Capture the cell that displays the provided text and extract its [X, Y] central coordinate. 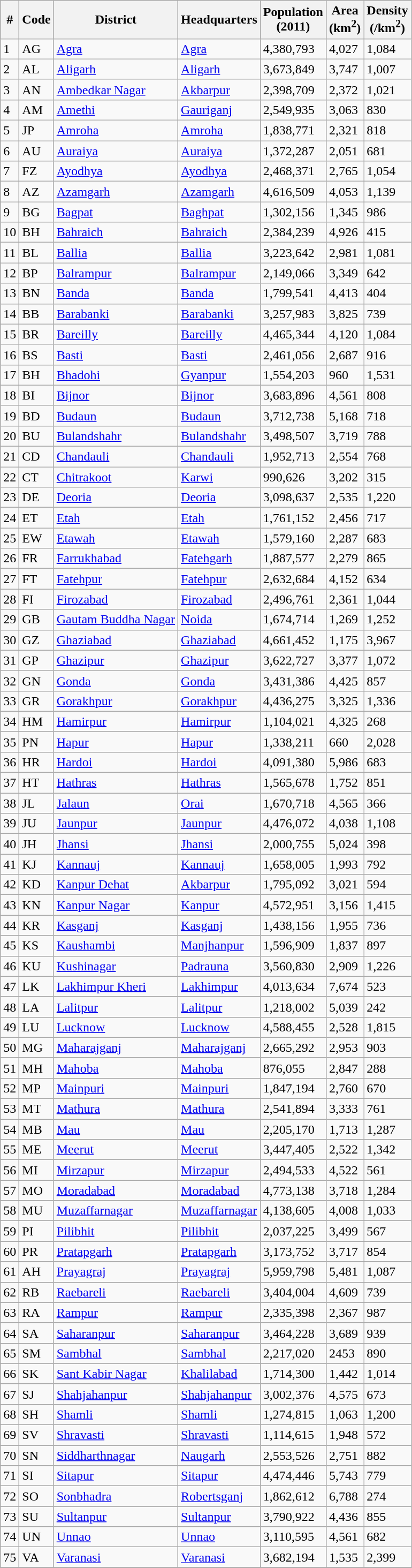
33 [10, 701]
882 [387, 1456]
Kaushambi [116, 946]
903 [387, 1047]
15 [10, 334]
47 [10, 986]
2,037,225 [293, 1231]
398 [387, 844]
AH [36, 1272]
4,436 [345, 1517]
3,560,830 [293, 966]
2,765 [345, 171]
PR [36, 1252]
1,948 [345, 1435]
1,442 [345, 1374]
3,404,004 [293, 1292]
3,718 [345, 1190]
2,468,371 [293, 171]
1,336 [387, 701]
939 [387, 1333]
BB [36, 314]
4 [10, 110]
5,986 [345, 762]
1,338,211 [293, 742]
2,535 [345, 497]
BL [36, 253]
Orai [219, 803]
23 [10, 497]
634 [387, 579]
2,217,020 [293, 1353]
1,372,287 [293, 151]
75 [10, 1557]
22 [10, 477]
1,993 [345, 864]
SO [36, 1496]
660 [345, 742]
987 [387, 1313]
779 [387, 1476]
57 [10, 1190]
41 [10, 864]
KD [36, 885]
2,909 [345, 966]
18 [10, 395]
3 [10, 89]
4,565 [345, 803]
53 [10, 1109]
4,425 [345, 681]
855 [387, 1517]
SN [36, 1456]
JL [36, 803]
242 [387, 1007]
21 [10, 457]
1,674,714 [293, 620]
1,302,156 [293, 212]
4,008 [345, 1211]
Padrauna [219, 966]
SU [36, 1517]
GR [36, 701]
13 [10, 293]
1,175 [345, 640]
65 [10, 1353]
788 [387, 436]
LA [36, 1007]
56 [10, 1170]
3,673,849 [293, 69]
4,522 [345, 1170]
12 [10, 273]
1,220 [387, 497]
642 [387, 273]
1,761,152 [293, 518]
1,072 [387, 660]
30 [10, 640]
4,152 [345, 579]
3,098,637 [293, 497]
761 [387, 1109]
768 [387, 457]
Area (km2) [345, 20]
SH [36, 1414]
274 [387, 1496]
1,139 [387, 192]
3,447,405 [293, 1150]
37 [10, 783]
4,476,072 [293, 824]
31 [10, 660]
64 [10, 1333]
1,200 [387, 1414]
3,257,983 [293, 314]
1,535 [345, 1557]
1,658,005 [293, 864]
4,474,446 [293, 1476]
16 [10, 355]
32 [10, 681]
60 [10, 1252]
2,456 [345, 518]
3,173,752 [293, 1252]
Baghpat [219, 212]
1,713 [345, 1129]
40 [10, 844]
830 [387, 110]
Density (/km2) [387, 20]
3,689 [345, 1333]
1,887,577 [293, 559]
Jalaun [116, 803]
3,622,727 [293, 660]
1,838,771 [293, 131]
2,367 [345, 1313]
Lakhimpur [219, 986]
1,104,021 [293, 721]
594 [387, 885]
818 [387, 131]
2,554 [345, 457]
2,205,170 [293, 1129]
11 [10, 253]
PN [36, 742]
3,156 [345, 905]
3,325 [345, 701]
865 [387, 559]
62 [10, 1292]
BU [36, 436]
2,687 [345, 355]
5,481 [345, 1272]
29 [10, 620]
45 [10, 946]
AZ [36, 192]
MH [36, 1068]
572 [387, 1435]
1,565,678 [293, 783]
Noida [219, 620]
2,461,056 [293, 355]
3,499 [345, 1231]
50 [10, 1047]
74 [10, 1537]
Robertsganj [219, 1496]
66 [10, 1374]
1 [10, 49]
KR [36, 925]
2,149,066 [293, 273]
58 [10, 1211]
4,572,951 [293, 905]
2 [10, 69]
7 [10, 171]
2,632,684 [293, 579]
1,081 [387, 253]
Naugarh [219, 1456]
28 [10, 599]
51 [10, 1068]
Manjhanpur [219, 946]
BP [36, 273]
854 [387, 1252]
1,952,713 [293, 457]
HM [36, 721]
3,333 [345, 1109]
3,063 [345, 110]
BR [36, 334]
KU [36, 966]
2,399 [387, 1557]
SA [36, 1333]
3,377 [345, 660]
25 [10, 538]
61 [10, 1272]
1,714,300 [293, 1374]
1,007 [387, 69]
4,091,380 [293, 762]
46 [10, 966]
808 [387, 395]
14 [10, 314]
Lakhimpur Kheri [116, 986]
3,717 [345, 1252]
2,051 [345, 151]
68 [10, 1414]
1,014 [387, 1374]
670 [387, 1088]
MI [36, 1170]
10 [10, 232]
876,055 [293, 1068]
5,959,798 [293, 1272]
35 [10, 742]
3,464,228 [293, 1333]
4,038 [345, 824]
FR [36, 559]
Kanpur Nagar [116, 905]
HR [36, 762]
5,168 [345, 416]
1,596,909 [293, 946]
561 [387, 1170]
Khalilabad [219, 1374]
1,087 [387, 1272]
792 [387, 864]
288 [387, 1068]
2,522 [345, 1150]
20 [10, 436]
1,862,612 [293, 1496]
2,981 [345, 253]
70 [10, 1456]
UN [36, 1537]
4,773,138 [293, 1190]
1,021 [387, 89]
67 [10, 1394]
1,415 [387, 905]
681 [387, 151]
1,114,615 [293, 1435]
1,226 [387, 966]
6 [10, 151]
3,790,922 [293, 1517]
3,202 [345, 477]
4,575 [345, 1394]
5,024 [345, 844]
1,531 [387, 375]
Bhadohi [116, 375]
KJ [36, 864]
2,279 [345, 559]
27 [10, 579]
1,795,092 [293, 885]
Gautam Buddha Nagar [116, 620]
PI [36, 1231]
44 [10, 925]
404 [387, 293]
GP [36, 660]
42 [10, 885]
4,380,793 [293, 49]
73 [10, 1517]
1,252 [387, 620]
2,760 [345, 1088]
4,053 [345, 192]
1,274,815 [293, 1414]
2,321 [345, 131]
Chitrakoot [116, 477]
415 [387, 232]
Siddharthnagar [116, 1456]
717 [387, 518]
2,361 [345, 599]
2,847 [345, 1068]
2,553,526 [293, 1456]
1,670,718 [293, 803]
6,788 [345, 1496]
3,719 [345, 436]
4,013,634 [293, 986]
FZ [36, 171]
8 [10, 192]
1,108 [387, 824]
69 [10, 1435]
673 [387, 1394]
736 [387, 925]
1,063 [345, 1414]
55 [10, 1150]
1,955 [345, 925]
990,626 [293, 477]
Headquarters [219, 20]
2,528 [345, 1027]
Kanpur [219, 905]
District [116, 20]
2,549,935 [293, 110]
1,579,160 [293, 538]
HT [36, 783]
38 [10, 803]
MT [36, 1109]
2,000,755 [293, 844]
FT [36, 579]
71 [10, 1476]
3,825 [345, 314]
4,436,275 [293, 701]
1,799,541 [293, 293]
Farrukhabad [116, 559]
FI [36, 599]
2,541,894 [293, 1109]
ET [36, 518]
19 [10, 416]
2,372 [345, 89]
857 [387, 681]
2,494,533 [293, 1170]
890 [387, 1353]
2,953 [345, 1047]
Sant Kabir Nagar [116, 1374]
MO [36, 1190]
3,712,738 [293, 416]
4,325 [345, 721]
7,674 [345, 986]
54 [10, 1129]
AU [36, 151]
KN [36, 905]
4,465,344 [293, 334]
916 [387, 355]
4,120 [345, 334]
3,021 [345, 885]
AG [36, 49]
3,967 [387, 640]
3,431,386 [293, 681]
3,110,595 [293, 1537]
4,609 [345, 1292]
BD [36, 416]
718 [387, 416]
897 [387, 946]
4,138,605 [293, 1211]
MG [36, 1047]
SJ [36, 1394]
851 [387, 783]
1,287 [387, 1129]
5,743 [345, 1476]
GB [36, 620]
Karwi [219, 477]
43 [10, 905]
JU [36, 824]
3,747 [345, 69]
GZ [36, 640]
4,926 [345, 232]
1,752 [345, 783]
268 [387, 721]
LK [36, 986]
CT [36, 477]
2,496,761 [293, 599]
SI [36, 1476]
3,682,194 [293, 1557]
SM [36, 1353]
RB [36, 1292]
AN [36, 89]
17 [10, 375]
2,287 [345, 538]
2,028 [387, 742]
1,815 [387, 1027]
24 [10, 518]
3,002,376 [293, 1394]
4,616,509 [293, 192]
Bagpat [116, 212]
9 [10, 212]
5 [10, 131]
63 [10, 1313]
1,837 [345, 946]
1,284 [387, 1190]
CD [36, 457]
JP [36, 131]
3,349 [345, 273]
2,384,239 [293, 232]
1,847,194 [293, 1088]
36 [10, 762]
4,027 [345, 49]
KS [36, 946]
EW [36, 538]
3,683,896 [293, 395]
Kushinagar [116, 966]
VA [36, 1557]
DE [36, 497]
1,438,156 [293, 925]
72 [10, 1496]
26 [10, 559]
48 [10, 1007]
2,665,292 [293, 1047]
MU [36, 1211]
1,044 [387, 599]
523 [387, 986]
BI [36, 395]
LU [36, 1027]
366 [387, 803]
Ambedkar Nagar [116, 89]
Fatehgarh [219, 559]
1,269 [345, 620]
1,218,002 [293, 1007]
SV [36, 1435]
BN [36, 293]
4,413 [345, 293]
1,345 [345, 212]
3,223,642 [293, 253]
Amethi [116, 110]
5,039 [345, 1007]
1,054 [387, 171]
59 [10, 1231]
1,342 [387, 1150]
BS [36, 355]
AM [36, 110]
315 [387, 477]
Gauriganj [219, 110]
AL [36, 69]
# [10, 20]
Population (2011) [293, 20]
2453 [345, 1353]
1,033 [387, 1211]
MP [36, 1088]
3,498,507 [293, 436]
Code [36, 20]
39 [10, 824]
2,751 [345, 1456]
682 [387, 1537]
49 [10, 1027]
2,335,398 [293, 1313]
JH [36, 844]
34 [10, 721]
4,588,455 [293, 1027]
GN [36, 681]
Sonbhadra [116, 1496]
2,398,709 [293, 89]
52 [10, 1088]
SK [36, 1374]
4,661,452 [293, 640]
567 [387, 1231]
Gyanpur [219, 375]
MB [36, 1129]
RA [36, 1313]
1,554,203 [293, 375]
ME [36, 1150]
960 [345, 375]
986 [387, 212]
BG [36, 212]
Kanpur Dehat [116, 885]
